Extract the (x, y) coordinate from the center of the cell holding the provided text.  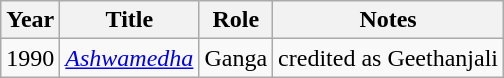
Role (236, 20)
Year (30, 20)
1990 (30, 58)
Ganga (236, 58)
Title (130, 20)
Ashwamedha (130, 58)
credited as Geethanjali (388, 58)
Notes (388, 20)
